Provide the (X, Y) coordinate of the cell's center where the given text is located.  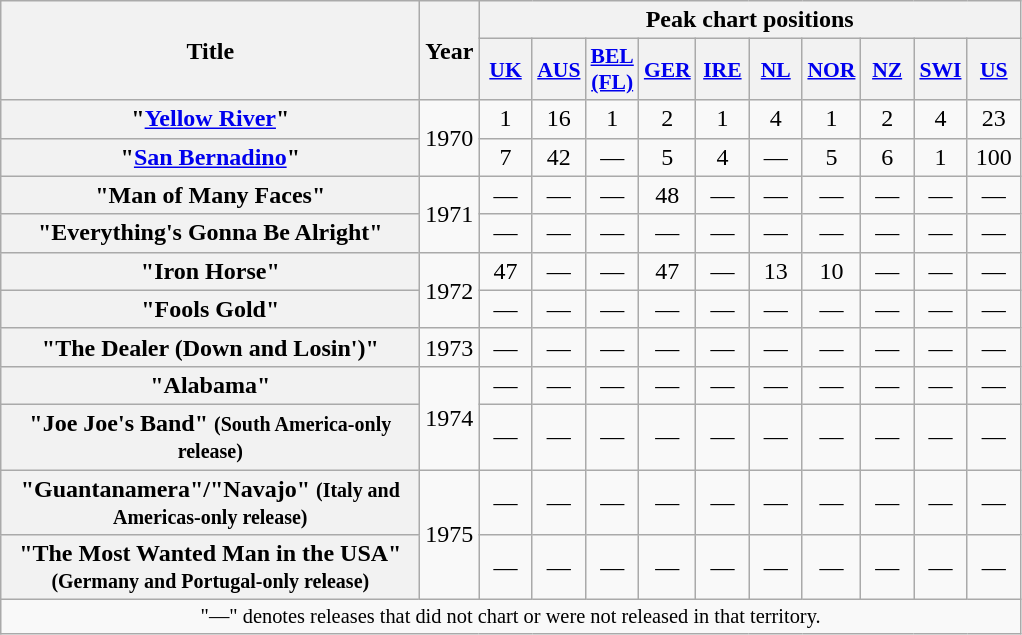
"—" denotes releases that did not chart or were not released in that territory. (511, 617)
1970 (450, 138)
GER (668, 70)
Title (210, 50)
SWI (940, 70)
"Guantanamera"/"Navajo" (Italy and Americas-only release) (210, 502)
1975 (450, 535)
"Iron Horse" (210, 271)
100 (994, 157)
6 (886, 157)
Year (450, 50)
"Fools Gold" (210, 309)
NL (776, 70)
"The Most Wanted Man in the USA" (Germany and Portugal-only release) (210, 568)
NOR (831, 70)
"Man of Many Faces" (210, 195)
10 (831, 271)
"Alabama" (210, 385)
48 (668, 195)
23 (994, 119)
16 (558, 119)
"San Bernadino" (210, 157)
AUS (558, 70)
1971 (450, 214)
42 (558, 157)
7 (506, 157)
IRE (722, 70)
"Yellow River" (210, 119)
NZ (886, 70)
BEL(FL) (612, 70)
13 (776, 271)
"Everything's Gonna Be Alright" (210, 233)
"The Dealer (Down and Losin')" (210, 347)
"Joe Joe's Band" (South America-only release) (210, 436)
Peak chart positions (750, 20)
1973 (450, 347)
1972 (450, 290)
UK (506, 70)
1974 (450, 418)
US (994, 70)
